Scan for the cell matching the given text and deliver its [X, Y] coordinate at center. 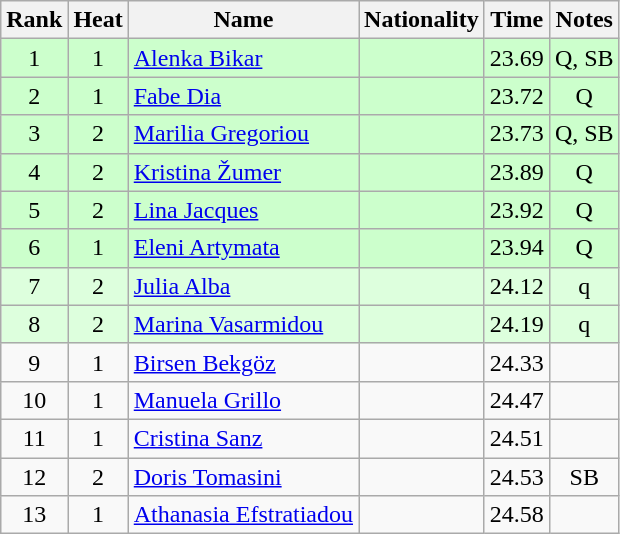
24.33 [516, 362]
23.92 [516, 210]
Manuela Grillo [243, 400]
Cristina Sanz [243, 438]
Time [516, 20]
23.89 [516, 172]
Marina Vasarmidou [243, 324]
23.94 [516, 248]
Kristina Žumer [243, 172]
8 [34, 324]
11 [34, 438]
SB [584, 477]
Alenka Bikar [243, 58]
Eleni Artymata [243, 248]
Birsen Bekgöz [243, 362]
Heat [98, 20]
Notes [584, 20]
4 [34, 172]
Julia Alba [243, 286]
23.73 [516, 134]
24.12 [516, 286]
24.58 [516, 515]
3 [34, 134]
Doris Tomasini [243, 477]
Lina Jacques [243, 210]
13 [34, 515]
7 [34, 286]
23.72 [516, 96]
6 [34, 248]
10 [34, 400]
Athanasia Efstratiadou [243, 515]
5 [34, 210]
Marilia Gregoriou [243, 134]
24.51 [516, 438]
9 [34, 362]
24.19 [516, 324]
Fabe Dia [243, 96]
24.53 [516, 477]
Rank [34, 20]
Nationality [422, 20]
24.47 [516, 400]
12 [34, 477]
Name [243, 20]
23.69 [516, 58]
